Detect which cell encompasses the target text, then output its (X, Y) center coordinate. 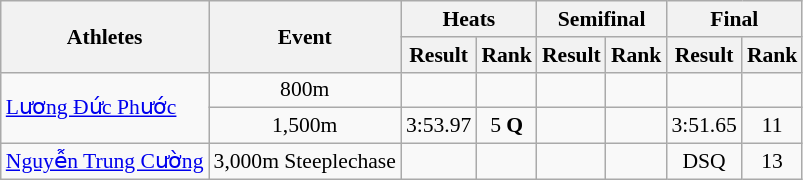
13 (772, 162)
Lương Đức Phước (105, 108)
11 (772, 126)
Semifinal (602, 19)
Athletes (105, 36)
1,500m (305, 126)
DSQ (704, 162)
3,000m Steeplechase (305, 162)
5 Q (506, 126)
Final (734, 19)
Event (305, 36)
Nguyễn Trung Cường (105, 162)
Heats (469, 19)
3:53.97 (438, 126)
800m (305, 90)
3:51.65 (704, 126)
